Capture the cell that displays the provided text and extract its (X, Y) central coordinate. 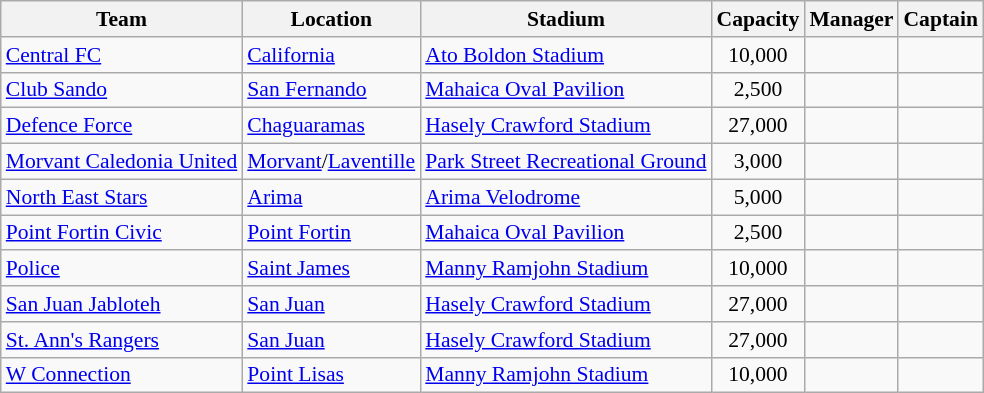
Central FC (122, 55)
California (331, 55)
Arima (331, 197)
Park Street Recreational Ground (566, 162)
Ato Boldon Stadium (566, 55)
W Connection (122, 375)
Point Fortin (331, 233)
St. Ann's Rangers (122, 340)
Stadium (566, 19)
Saint James (331, 269)
San Juan Jabloteh (122, 304)
Manager (851, 19)
San Fernando (331, 90)
Location (331, 19)
North East Stars (122, 197)
Captain (940, 19)
Point Lisas (331, 375)
Club Sando (122, 90)
Police (122, 269)
Point Fortin Civic (122, 233)
5,000 (758, 197)
Morvant/Laventille (331, 162)
Capacity (758, 19)
Chaguaramas (331, 126)
Team (122, 19)
Morvant Caledonia United (122, 162)
3,000 (758, 162)
Defence Force (122, 126)
Arima Velodrome (566, 197)
